Locate the cell with the specified text and output its [x, y] center coordinate. 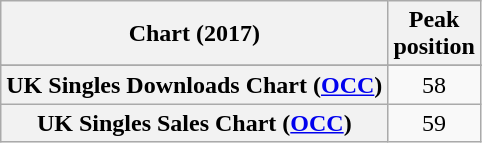
58 [434, 85]
UK Singles Downloads Chart (OCC) [194, 85]
Peak position [434, 34]
Chart (2017) [194, 34]
59 [434, 123]
UK Singles Sales Chart (OCC) [194, 123]
